Scan for the cell matching the given text and deliver its [x, y] coordinate at center. 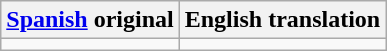
Spanish original [90, 20]
English translation [282, 20]
